Pinpoint the cell where the given text exists, returning its (x, y) midpoint coordinate. 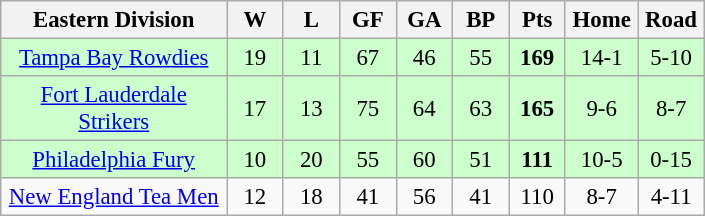
18 (311, 197)
Fort Lauderdale Strikers (114, 108)
60 (424, 160)
169 (537, 58)
L (311, 20)
9-6 (602, 108)
51 (480, 160)
46 (424, 58)
75 (368, 108)
64 (424, 108)
110 (537, 197)
111 (537, 160)
20 (311, 160)
Philadelphia Fury (114, 160)
Eastern Division (114, 20)
10-5 (602, 160)
13 (311, 108)
GF (368, 20)
BP (480, 20)
Tampa Bay Rowdies (114, 58)
14-1 (602, 58)
17 (255, 108)
165 (537, 108)
GA (424, 20)
19 (255, 58)
56 (424, 197)
W (255, 20)
5-10 (671, 58)
0-15 (671, 160)
Road (671, 20)
4-11 (671, 197)
12 (255, 197)
11 (311, 58)
63 (480, 108)
10 (255, 160)
Home (602, 20)
Pts (537, 20)
New England Tea Men (114, 197)
67 (368, 58)
